Search for the cell housing the specified text and yield its (x, y) center coordinate. 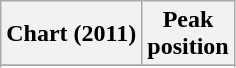
Chart (2011) (72, 34)
Peakposition (188, 34)
